Scan for the cell matching the given text and deliver its (x, y) coordinate at center. 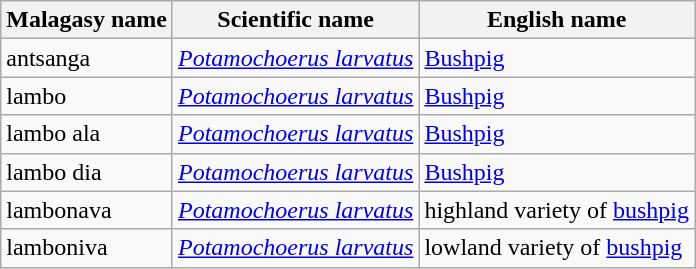
lambonava (87, 210)
Malagasy name (87, 20)
highland variety of bushpig (557, 210)
lowland variety of bushpig (557, 248)
lambo dia (87, 172)
English name (557, 20)
lambo ala (87, 134)
lamboniva (87, 248)
Scientific name (295, 20)
antsanga (87, 58)
lambo (87, 96)
